Capture the cell that displays the provided text and extract its (x, y) central coordinate. 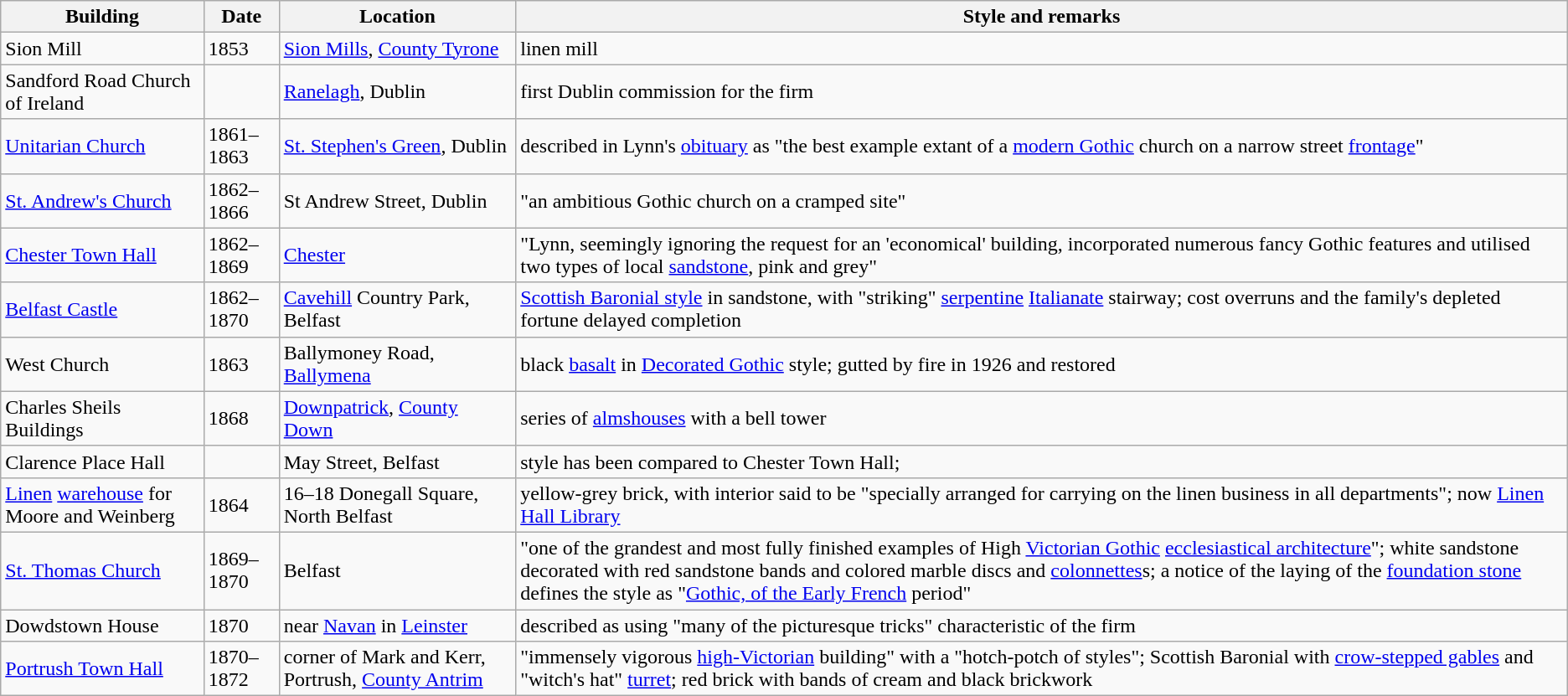
described in Lynn's obituary as "the best example extant of a modern Gothic church on a narrow street frontage" (1042, 146)
Building (102, 17)
Chester (397, 255)
linen mill (1042, 49)
described as using "many of the picturesque tricks" characteristic of the firm (1042, 626)
1864 (241, 504)
Sion Mills, County Tyrone (397, 49)
St. Andrew's Church (102, 201)
1863 (241, 363)
series of almshouses with a bell tower (1042, 419)
Linen warehouse for Moore and Weinberg (102, 504)
Style and remarks (1042, 17)
1862–1870 (241, 310)
"an ambitious Gothic church on a cramped site" (1042, 201)
corner of Mark and Kerr, Portrush, County Antrim (397, 668)
1862–1866 (241, 201)
Date (241, 17)
Portrush Town Hall (102, 668)
Ballymoney Road, Ballymena (397, 363)
West Church (102, 363)
black basalt in Decorated Gothic style; gutted by fire in 1926 and restored (1042, 363)
Sandford Road Church of Ireland (102, 92)
St Andrew Street, Dublin (397, 201)
1868 (241, 419)
Downpatrick, County Down (397, 419)
1861–1863 (241, 146)
Cavehill Country Park, Belfast (397, 310)
May Street, Belfast (397, 461)
Sion Mill (102, 49)
1862–1869 (241, 255)
Chester Town Hall (102, 255)
1853 (241, 49)
near Navan in Leinster (397, 626)
Charles Sheils Buildings (102, 419)
16–18 Donegall Square, North Belfast (397, 504)
yellow-grey brick, with interior said to be "specially arranged for carrying on the linen business in all departments"; now Linen Hall Library (1042, 504)
Ranelagh, Dublin (397, 92)
1870 (241, 626)
Location (397, 17)
Clarence Place Hall (102, 461)
Belfast Castle (102, 310)
1870–1872 (241, 668)
style has been compared to Chester Town Hall; (1042, 461)
St. Stephen's Green, Dublin (397, 146)
Belfast (397, 570)
first Dublin commission for the firm (1042, 92)
1869–1870 (241, 570)
Dowdstown House (102, 626)
St. Thomas Church (102, 570)
Unitarian Church (102, 146)
